Locate the cell with the specified text and output its (X, Y) center coordinate. 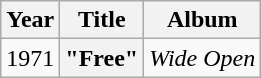
1971 (30, 58)
Title (102, 20)
Year (30, 20)
Album (202, 20)
"Free" (102, 58)
Wide Open (202, 58)
